Output the (x, y) coordinate of the center of the cell containing the given text.  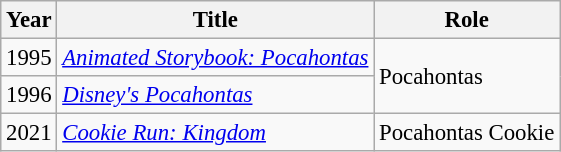
1996 (29, 95)
Disney's Pocahontas (216, 95)
Title (216, 20)
Cookie Run: Kingdom (216, 133)
2021 (29, 133)
Pocahontas (467, 76)
Year (29, 20)
Animated Storybook: Pocahontas (216, 58)
1995 (29, 58)
Role (467, 20)
Pocahontas Cookie (467, 133)
